Output the (x, y) coordinate of the center of the cell containing the given text.  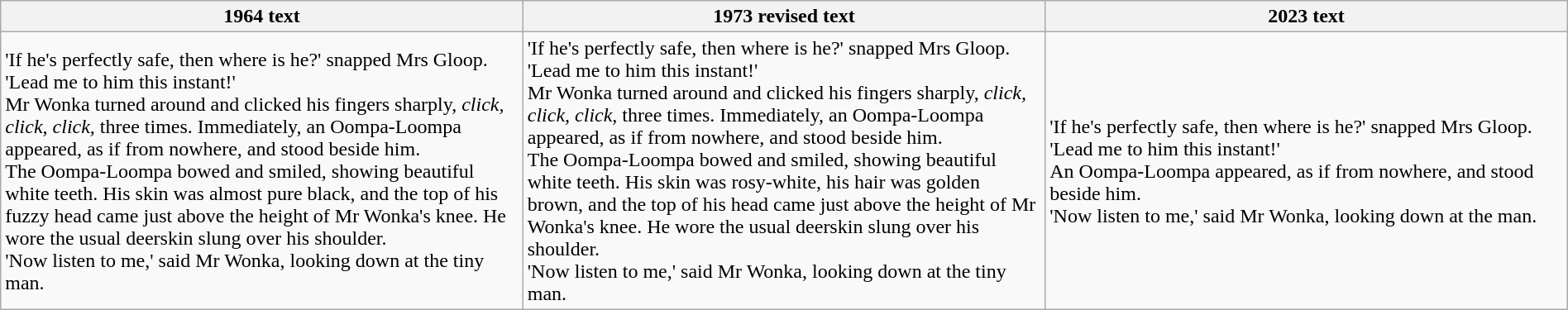
1973 revised text (784, 17)
2023 text (1307, 17)
1964 text (262, 17)
